Identify which cell holds the provided text, then report its [x, y] central coordinate. 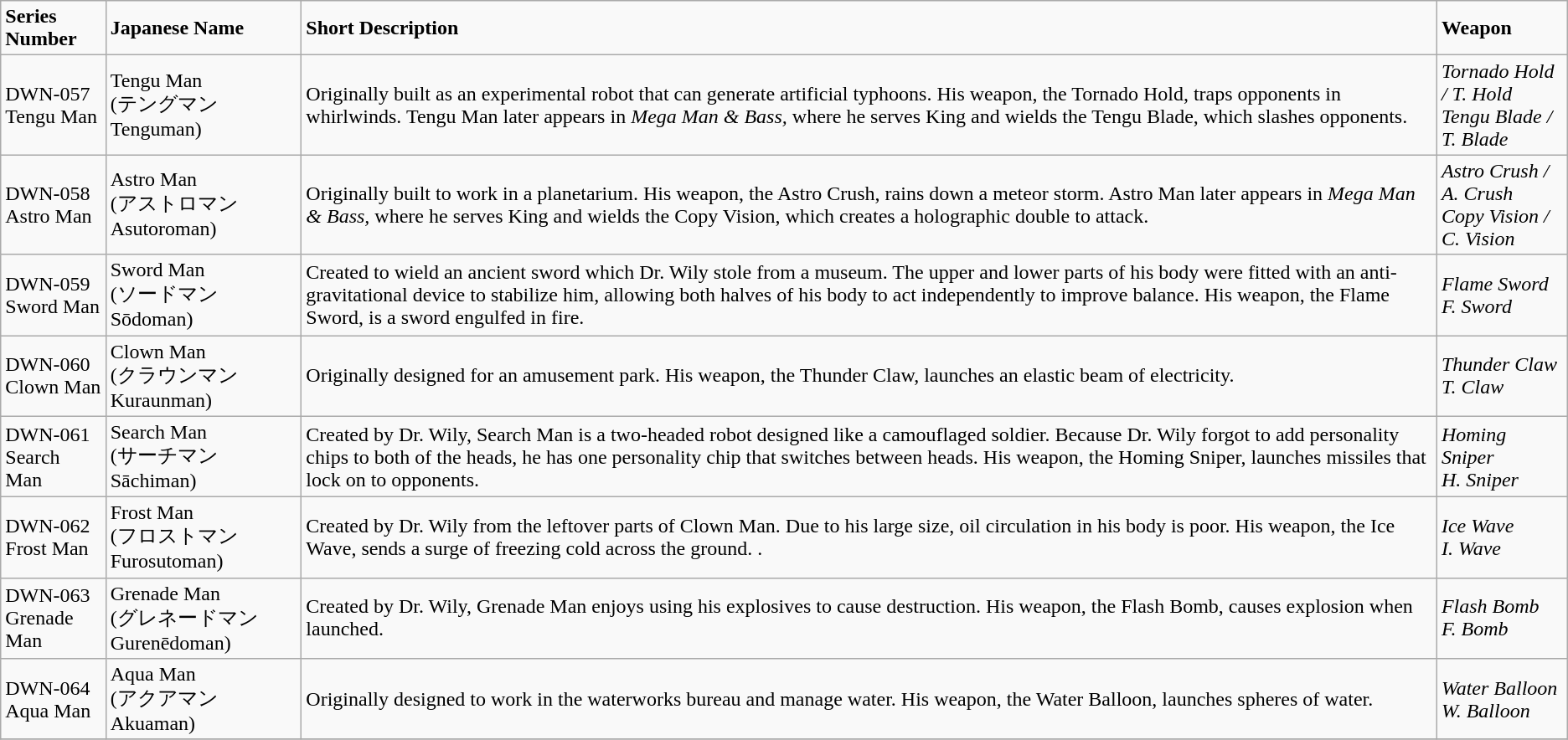
DWN-059Sword Man [54, 295]
Weapon [1502, 28]
DWN-063Grenade Man [54, 618]
DWN-062Frost Man [54, 537]
Clown Man(クラウンマン Kuraunman) [204, 375]
Created by Dr. Wily, Grenade Man enjoys using his explosives to cause destruction. His weapon, the Flash Bomb, causes explosion when launched. [869, 618]
Originally designed to work in the waterworks bureau and manage water. His weapon, the Water Balloon, launches spheres of water. [869, 700]
DWN-060Clown Man [54, 375]
DWN-061Search Man [54, 457]
Originally designed for an amusement park. His weapon, the Thunder Claw, launches an elastic beam of electricity. [869, 375]
Series Number [54, 28]
Flash BombF. Bomb [1502, 618]
Astro Man(アストロマン Asutoroman) [204, 204]
Ice WaveI. Wave [1502, 537]
Frost Man(フロストマン Furosutoman) [204, 537]
Flame SwordF. Sword [1502, 295]
Thunder ClawT. Claw [1502, 375]
Tornado Hold / T. HoldTengu Blade / T. Blade [1502, 105]
Short Description [869, 28]
Astro Crush / A. CrushCopy Vision / C. Vision [1502, 204]
DWN-058Astro Man [54, 204]
Sword Man(ソードマン Sōdoman) [204, 295]
DWN-064Aqua Man [54, 700]
Japanese Name [204, 28]
Water BalloonW. Balloon [1502, 700]
Grenade Man(グレネードマン Gurenēdoman) [204, 618]
Aqua Man(アクアマン Akuaman) [204, 700]
Tengu Man(テングマン Tenguman) [204, 105]
DWN-057Tengu Man [54, 105]
Search Man(サーチマン Sāchiman) [204, 457]
Homing SniperH. Sniper [1502, 457]
